Capture the cell that displays the provided text and extract its (X, Y) central coordinate. 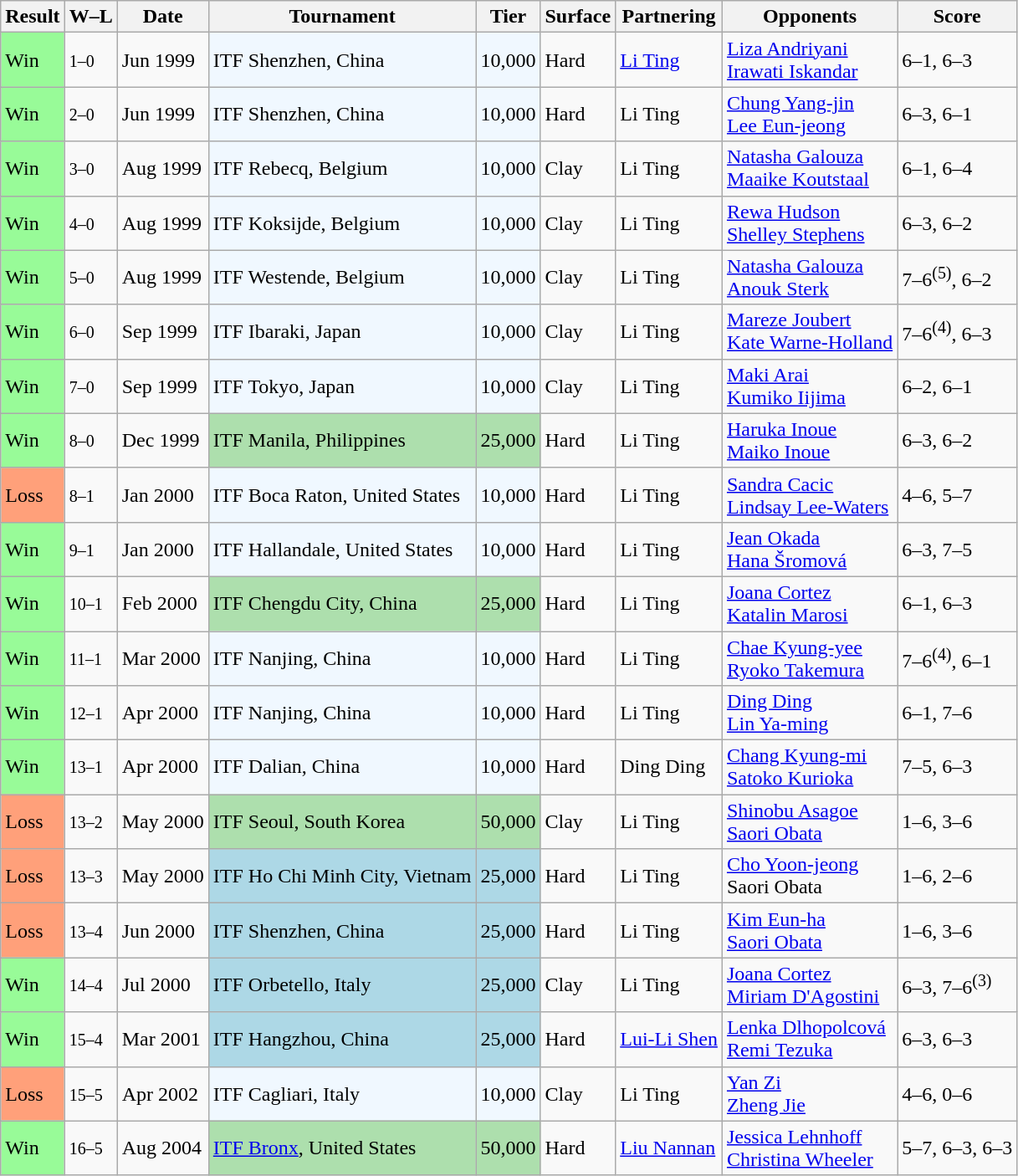
5–7, 6–3, 6–3 (957, 1148)
Result (33, 17)
Tier (509, 17)
Liu Nannan (669, 1148)
5–0 (90, 278)
Joana Cortez Katalin Marosi (810, 604)
Tournament (342, 17)
Lui-Li Shen (669, 1039)
Sandra Cacic Lindsay Lee-Waters (810, 495)
Score (957, 17)
Apr 2002 (162, 1094)
ITF Westende, Belgium (342, 278)
Chae Kyung-yee Ryoko Takemura (810, 657)
W–L (90, 17)
10–1 (90, 604)
6–2, 6–1 (957, 386)
Ding Ding (669, 768)
13–4 (90, 930)
Mar 2001 (162, 1039)
9–1 (90, 549)
Haruka Inoue Maiko Inoue (810, 440)
1–0 (90, 60)
6–3, 7–6(3) (957, 985)
Ding Ding Lin Ya-ming (810, 713)
Dec 1999 (162, 440)
7–6(4), 6–3 (957, 331)
Natasha Galouza Maaike Koutstaal (810, 169)
Chang Kyung-mi Satoko Kurioka (810, 768)
Natasha Galouza Anouk Sterk (810, 278)
8–1 (90, 495)
Maki Arai Kumiko Iijima (810, 386)
ITF Seoul, South Korea (342, 821)
11–1 (90, 657)
Kim Eun-ha Saori Obata (810, 930)
Liza Andriyani Irawati Iskandar (810, 60)
ITF Boca Raton, United States (342, 495)
Mar 2000 (162, 657)
Jessica Lehnhoff Christina Wheeler (810, 1148)
16–5 (90, 1148)
13–2 (90, 821)
7–5, 6–3 (957, 768)
15–4 (90, 1039)
ITF Dalian, China (342, 768)
3–0 (90, 169)
Feb 2000 (162, 604)
Rewa Hudson Shelley Stephens (810, 222)
6–1, 6–4 (957, 169)
6–3, 6–1 (957, 114)
Joana Cortez Miriam D'Agostini (810, 985)
2–0 (90, 114)
Jul 2000 (162, 985)
13–3 (90, 877)
ITF Koksijde, Belgium (342, 222)
4–6, 0–6 (957, 1094)
Chung Yang-jin Lee Eun-jeong (810, 114)
Jean Okada Hana Šromová (810, 549)
12–1 (90, 713)
6–3, 6–3 (957, 1039)
7–6(5), 6–2 (957, 278)
4–6, 5–7 (957, 495)
ITF Bronx, United States (342, 1148)
1–6, 2–6 (957, 877)
Cho Yoon-jeong Saori Obata (810, 877)
15–5 (90, 1094)
ITF Orbetello, Italy (342, 985)
ITF Rebecq, Belgium (342, 169)
8–0 (90, 440)
ITF Manila, Philippines (342, 440)
Shinobu Asagoe Saori Obata (810, 821)
Jun 2000 (162, 930)
Partnering (669, 17)
7–0 (90, 386)
4–0 (90, 222)
Lenka Dlhopolcová Remi Tezuka (810, 1039)
Opponents (810, 17)
ITF Cagliari, Italy (342, 1094)
ITF Hangzhou, China (342, 1039)
ITF Tokyo, Japan (342, 386)
Surface (578, 17)
ITF Hallandale, United States (342, 549)
Date (162, 17)
ITF Ho Chi Minh City, Vietnam (342, 877)
6–1, 7–6 (957, 713)
ITF Ibaraki, Japan (342, 331)
7–6(4), 6–1 (957, 657)
Aug 2004 (162, 1148)
Yan Zi Zheng Jie (810, 1094)
6–3, 7–5 (957, 549)
Mareze Joubert Kate Warne-Holland (810, 331)
13–1 (90, 768)
ITF Chengdu City, China (342, 604)
6–0 (90, 331)
14–4 (90, 985)
